Search for the cell housing the specified text and yield its [X, Y] center coordinate. 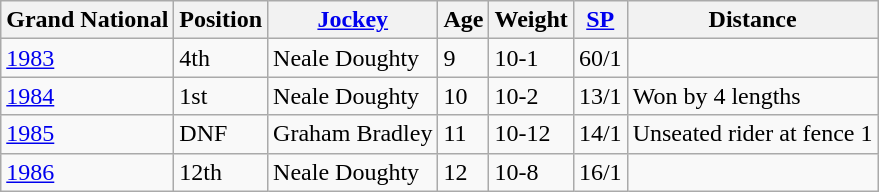
10-8 [531, 172]
1984 [88, 96]
10-2 [531, 96]
10 [464, 96]
Won by 4 lengths [752, 96]
1st [221, 96]
4th [221, 58]
SP [600, 20]
Weight [531, 20]
Position [221, 20]
14/1 [600, 134]
60/1 [600, 58]
Age [464, 20]
DNF [221, 134]
13/1 [600, 96]
12 [464, 172]
10-12 [531, 134]
12th [221, 172]
Jockey [353, 20]
1986 [88, 172]
Grand National [88, 20]
16/1 [600, 172]
10-1 [531, 58]
1983 [88, 58]
9 [464, 58]
Graham Bradley [353, 134]
1985 [88, 134]
11 [464, 134]
Unseated rider at fence 1 [752, 134]
Distance [752, 20]
